Identify which cell holds the provided text, then report its (X, Y) central coordinate. 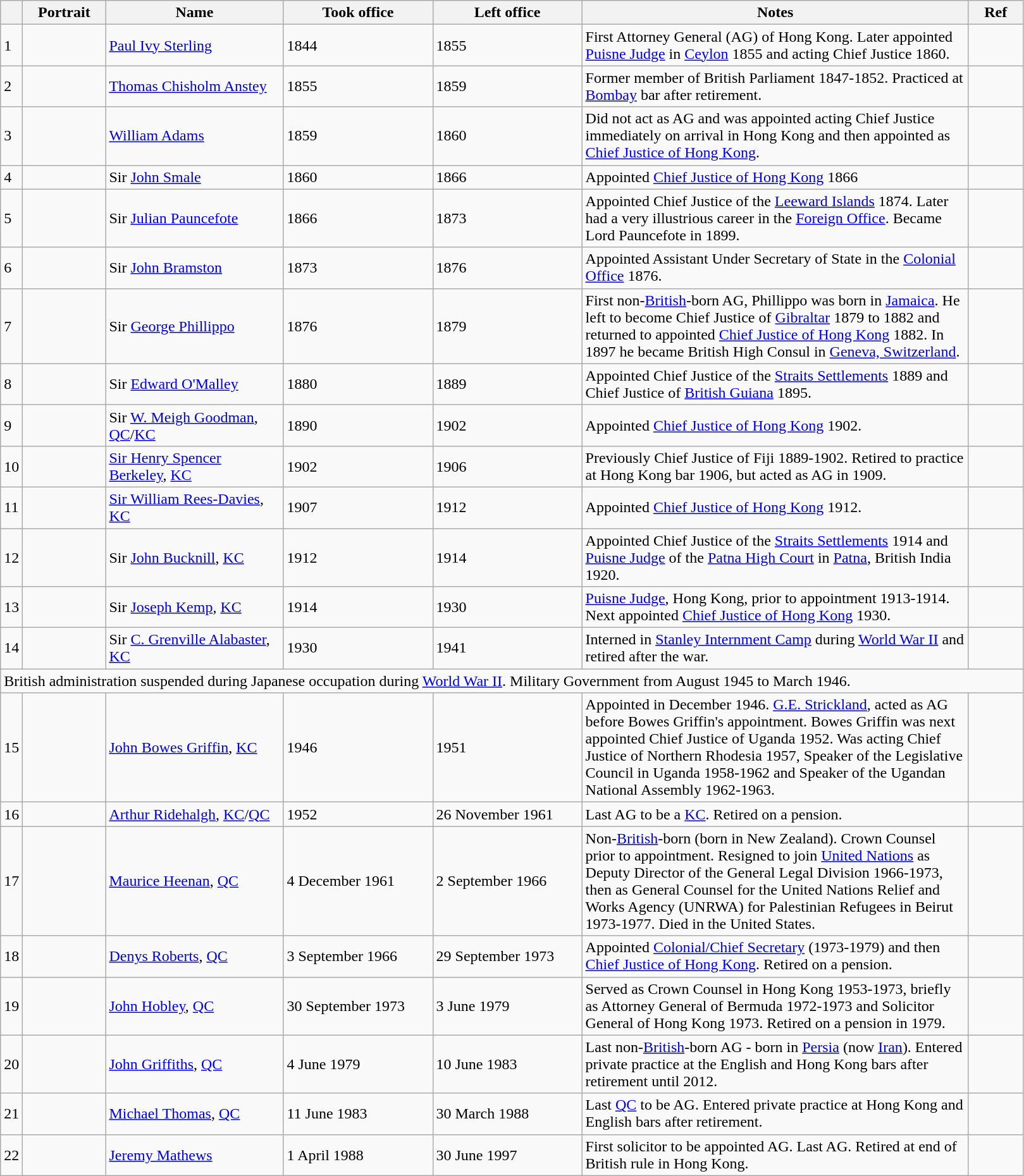
Interned in Stanley Internment Camp during World War II and retired after the war. (775, 649)
Sir Edward O'Malley (195, 384)
7 (11, 326)
Left office (507, 13)
2 September 1966 (507, 881)
30 March 1988 (507, 1114)
1941 (507, 649)
Appointed Chief Justice of the Leeward Islands 1874. Later had a very illustrious career in the Foreign Office. Became Lord Pauncefote in 1899. (775, 218)
John Hobley, QC (195, 1006)
17 (11, 881)
3 September 1966 (358, 956)
16 (11, 814)
13 (11, 607)
Name (195, 13)
Sir George Phillippo (195, 326)
1 April 1988 (358, 1155)
1880 (358, 384)
21 (11, 1114)
Portrait (65, 13)
Former member of British Parliament 1847-1852. Practiced at Bombay bar after retirement. (775, 86)
6 (11, 268)
First Attorney General (AG) of Hong Kong. Later appointed Puisne Judge in Ceylon 1855 and acting Chief Justice 1860. (775, 46)
Sir John Smale (195, 177)
Previously Chief Justice of Fiji 1889-1902. Retired to practice at Hong Kong bar 1906, but acted as AG in 1909. (775, 467)
15 (11, 747)
Arthur Ridehalgh, KC/QC (195, 814)
Sir John Bucknill, KC (195, 558)
20 (11, 1064)
9 (11, 425)
Last AG to be a KC. Retired on a pension. (775, 814)
Appointed Chief Justice of Hong Kong 1866 (775, 177)
British administration suspended during Japanese occupation during World War II. Military Government from August 1945 to March 1946. (512, 681)
1 (11, 46)
Sir W. Meigh Goodman, QC/KC (195, 425)
5 (11, 218)
26 November 1961 (507, 814)
1946 (358, 747)
Maurice Heenan, QC (195, 881)
10 June 1983 (507, 1064)
2 (11, 86)
Appointed Chief Justice of the Straits Settlements 1914 and Puisne Judge of the Patna High Court in Patna, British India 1920. (775, 558)
22 (11, 1155)
4 June 1979 (358, 1064)
3 (11, 136)
3 June 1979 (507, 1006)
Sir Julian Pauncefote (195, 218)
10 (11, 467)
Notes (775, 13)
Sir John Bramston (195, 268)
William Adams (195, 136)
8 (11, 384)
Sir Henry Spencer Berkeley, KC (195, 467)
12 (11, 558)
1889 (507, 384)
Paul Ivy Sterling (195, 46)
1906 (507, 467)
Did not act as AG and was appointed acting Chief Justice immediately on arrival in Hong Kong and then appointed as Chief Justice of Hong Kong. (775, 136)
1879 (507, 326)
Appointed Chief Justice of Hong Kong 1912. (775, 507)
Appointed Assistant Under Secretary of State in the Colonial Office 1876. (775, 268)
Last QC to be AG. Entered private practice at Hong Kong and English bars after retirement. (775, 1114)
1952 (358, 814)
19 (11, 1006)
11 (11, 507)
18 (11, 956)
Sir Joseph Kemp, KC (195, 607)
First solicitor to be appointed AG. Last AG. Retired at end of British rule in Hong Kong. (775, 1155)
30 September 1973 (358, 1006)
Puisne Judge, Hong Kong, prior to appointment 1913-1914. Next appointed Chief Justice of Hong Kong 1930. (775, 607)
11 June 1983 (358, 1114)
Appointed Chief Justice of the Straits Settlements 1889 and Chief Justice of British Guiana 1895. (775, 384)
Michael Thomas, QC (195, 1114)
Sir William Rees-Davies, KC (195, 507)
Denys Roberts, QC (195, 956)
Last non-British-born AG - born in Persia (now Iran). Entered private practice at the English and Hong Kong bars after retirement until 2012. (775, 1064)
29 September 1973 (507, 956)
30 June 1997 (507, 1155)
Sir C. Grenville Alabaster, KC (195, 649)
4 December 1961 (358, 881)
1951 (507, 747)
14 (11, 649)
1907 (358, 507)
Appointed Colonial/Chief Secretary (1973-1979) and then Chief Justice of Hong Kong. Retired on a pension. (775, 956)
Ref (996, 13)
Jeremy Mathews (195, 1155)
4 (11, 177)
1844 (358, 46)
1890 (358, 425)
Appointed Chief Justice of Hong Kong 1902. (775, 425)
John Griffiths, QC (195, 1064)
Took office (358, 13)
John Bowes Griffin, KC (195, 747)
Thomas Chisholm Anstey (195, 86)
